Capture the cell that displays the provided text and extract its [X, Y] central coordinate. 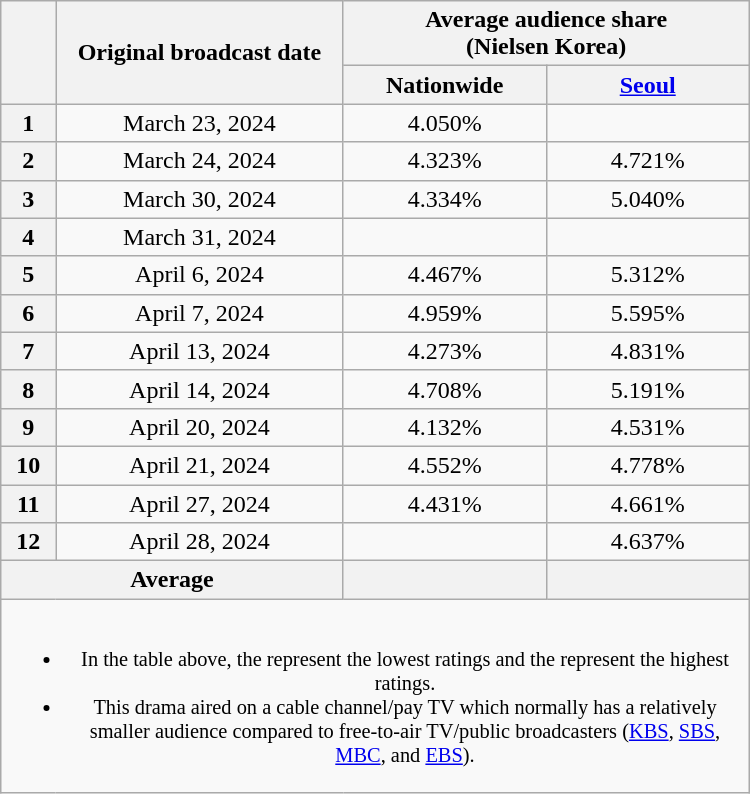
4.323% [444, 161]
April 21, 2024 [200, 465]
8 [28, 389]
April 28, 2024 [200, 542]
March 31, 2024 [200, 237]
5.595% [648, 313]
4.661% [648, 503]
11 [28, 503]
4.273% [444, 351]
7 [28, 351]
4.637% [648, 542]
Seoul [648, 85]
Original broadcast date [200, 52]
Average audience share(Nielsen Korea) [546, 34]
April 14, 2024 [200, 389]
Nationwide [444, 85]
2 [28, 161]
4.132% [444, 427]
9 [28, 427]
4.778% [648, 465]
March 24, 2024 [200, 161]
1 [28, 123]
4.959% [444, 313]
4.050% [444, 123]
April 6, 2024 [200, 275]
5.312% [648, 275]
5 [28, 275]
Average [172, 580]
4.334% [444, 199]
4.831% [648, 351]
April 13, 2024 [200, 351]
3 [28, 199]
4.708% [444, 389]
4.431% [444, 503]
4.467% [444, 275]
6 [28, 313]
April 7, 2024 [200, 313]
4 [28, 237]
4.721% [648, 161]
March 30, 2024 [200, 199]
4.531% [648, 427]
10 [28, 465]
5.040% [648, 199]
March 23, 2024 [200, 123]
April 27, 2024 [200, 503]
12 [28, 542]
April 20, 2024 [200, 427]
4.552% [444, 465]
5.191% [648, 389]
